From the cell containing the given text, extract its center point as [X, Y] coordinate. 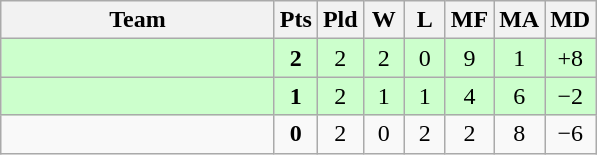
9 [469, 58]
W [384, 20]
4 [469, 96]
L [424, 20]
Pts [296, 20]
MD [570, 20]
6 [520, 96]
Team [138, 20]
+8 [570, 58]
−2 [570, 96]
Pld [340, 20]
MA [520, 20]
MF [469, 20]
−6 [570, 134]
8 [520, 134]
